Pinpoint the cell where the given text exists, returning its [x, y] midpoint coordinate. 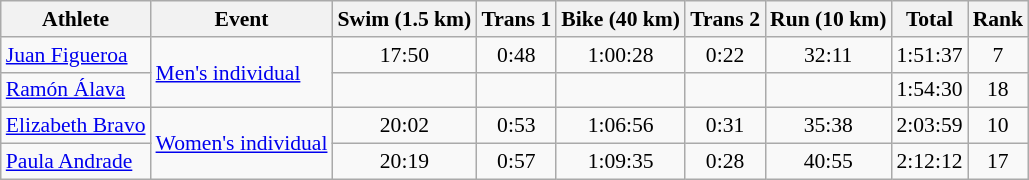
1:09:35 [620, 162]
Trans 2 [725, 19]
Elizabeth Bravo [76, 126]
0:22 [725, 55]
Total [929, 19]
40:55 [828, 162]
1:51:37 [929, 55]
2:03:59 [929, 126]
32:11 [828, 55]
18 [998, 90]
0:28 [725, 162]
10 [998, 126]
Rank [998, 19]
17:50 [405, 55]
20:02 [405, 126]
Ramón Álava [76, 90]
Swim (1.5 km) [405, 19]
20:19 [405, 162]
Trans 1 [516, 19]
0:53 [516, 126]
7 [998, 55]
17 [998, 162]
0:48 [516, 55]
Women's individual [242, 144]
Juan Figueroa [76, 55]
Paula Andrade [76, 162]
1:00:28 [620, 55]
0:31 [725, 126]
2:12:12 [929, 162]
Run (10 km) [828, 19]
Bike (40 km) [620, 19]
0:57 [516, 162]
1:54:30 [929, 90]
Athlete [76, 19]
Men's individual [242, 72]
35:38 [828, 126]
1:06:56 [620, 126]
Event [242, 19]
